From the cell containing the given text, extract its center point as (X, Y) coordinate. 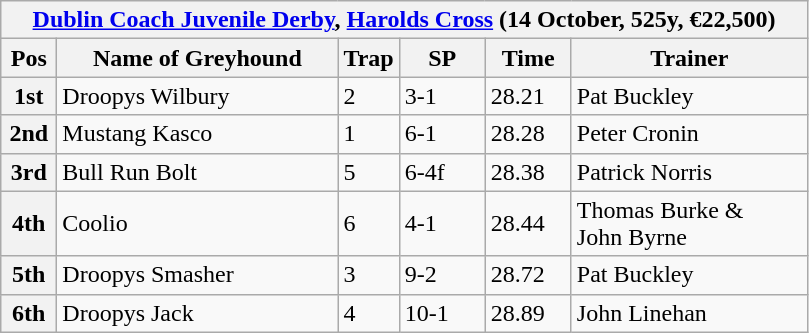
10-1 (442, 313)
Trap (368, 58)
Patrick Norris (689, 172)
4-1 (442, 224)
28.21 (528, 96)
6 (368, 224)
Bull Run Bolt (198, 172)
Pos (29, 58)
3rd (29, 172)
5th (29, 275)
3-1 (442, 96)
John Linehan (689, 313)
Dublin Coach Juvenile Derby, Harolds Cross (14 October, 525y, €22,500) (404, 20)
28.38 (528, 172)
Droopys Wilbury (198, 96)
6th (29, 313)
Droopys Smasher (198, 275)
4th (29, 224)
Droopys Jack (198, 313)
6-4f (442, 172)
6-1 (442, 134)
Trainer (689, 58)
2nd (29, 134)
9-2 (442, 275)
2 (368, 96)
Time (528, 58)
SP (442, 58)
Peter Cronin (689, 134)
4 (368, 313)
28.28 (528, 134)
Coolio (198, 224)
1st (29, 96)
Name of Greyhound (198, 58)
3 (368, 275)
Thomas Burke &John Byrne (689, 224)
1 (368, 134)
Mustang Kasco (198, 134)
5 (368, 172)
28.72 (528, 275)
28.89 (528, 313)
28.44 (528, 224)
